Provide the (X, Y) coordinate of the cell's center where the given text is located.  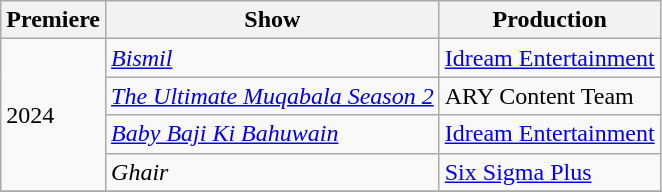
Premiere (54, 20)
Baby Baji Ki Bahuwain (273, 134)
Six Sigma Plus (550, 172)
Show (273, 20)
2024 (54, 115)
Bismil (273, 58)
Ghair (273, 172)
ARY Content Team (550, 96)
Production (550, 20)
The Ultimate Muqabala Season 2 (273, 96)
